Determine the (x, y) coordinate at the center of the cell enclosing the given text.  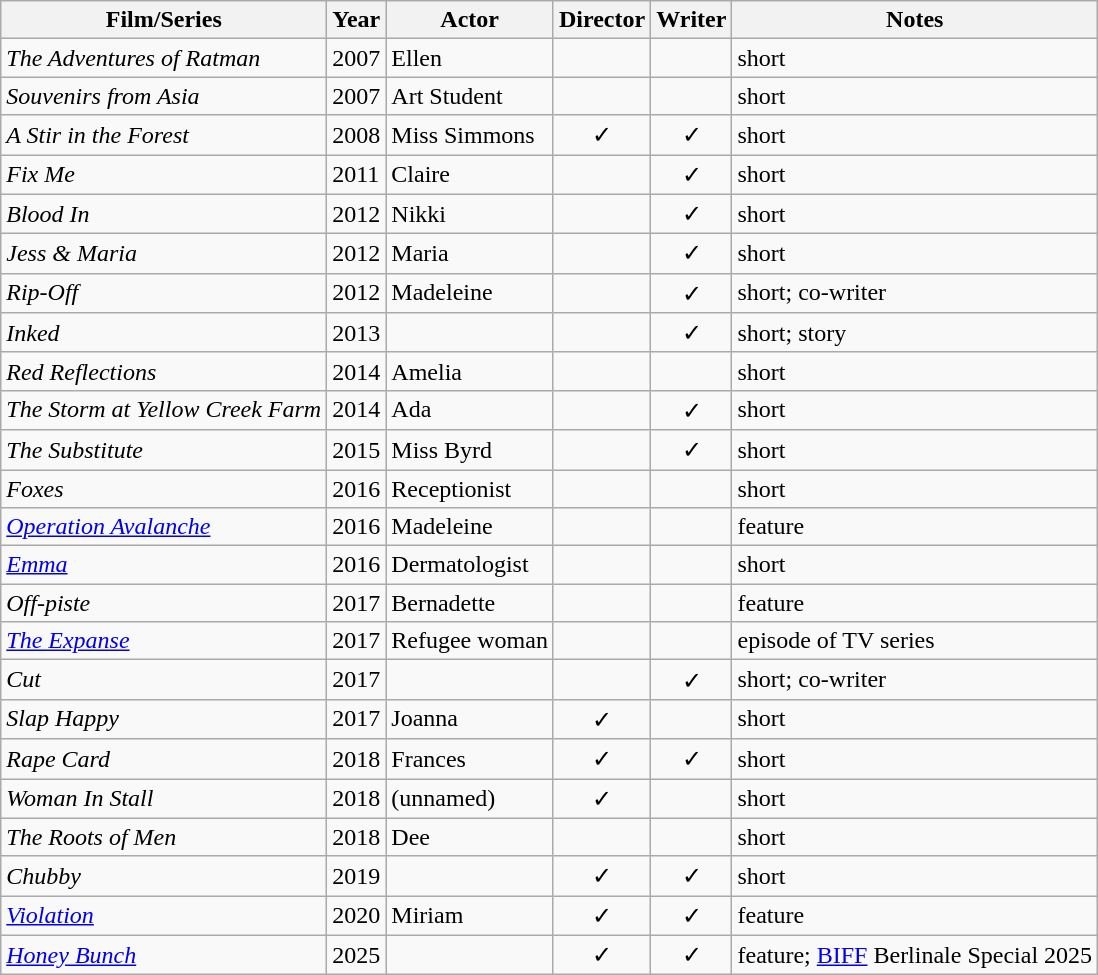
Notes (915, 20)
Fix Me (164, 174)
2008 (356, 135)
Rape Card (164, 759)
Off-piste (164, 603)
Rip-Off (164, 293)
2025 (356, 955)
Art Student (470, 96)
Miriam (470, 916)
Writer (692, 20)
Souvenirs from Asia (164, 96)
Director (602, 20)
2011 (356, 174)
The Adventures of Ratman (164, 58)
Red Reflections (164, 371)
Violation (164, 916)
Nikki (470, 214)
2015 (356, 450)
Miss Byrd (470, 450)
episode of TV series (915, 641)
Refugee woman (470, 641)
Emma (164, 565)
2020 (356, 916)
The Storm at Yellow Creek Farm (164, 410)
feature; BIFF Berlinale Special 2025 (915, 955)
Operation Avalanche (164, 527)
2013 (356, 333)
Dee (470, 837)
The Expanse (164, 641)
2019 (356, 876)
Receptionist (470, 489)
Woman In Stall (164, 798)
Bernadette (470, 603)
Year (356, 20)
Inked (164, 333)
The Substitute (164, 450)
Frances (470, 759)
The Roots of Men (164, 837)
Slap Happy (164, 719)
Dermatologist (470, 565)
Actor (470, 20)
Joanna (470, 719)
Foxes (164, 489)
Ada (470, 410)
Claire (470, 174)
Chubby (164, 876)
Cut (164, 680)
A Stir in the Forest (164, 135)
Ellen (470, 58)
short; story (915, 333)
Jess & Maria (164, 254)
(unnamed) (470, 798)
Honey Bunch (164, 955)
Miss Simmons (470, 135)
Maria (470, 254)
Film/Series (164, 20)
Blood In (164, 214)
Amelia (470, 371)
